Find where the given text appears and provide that cell's center as [X, Y] coordinate. 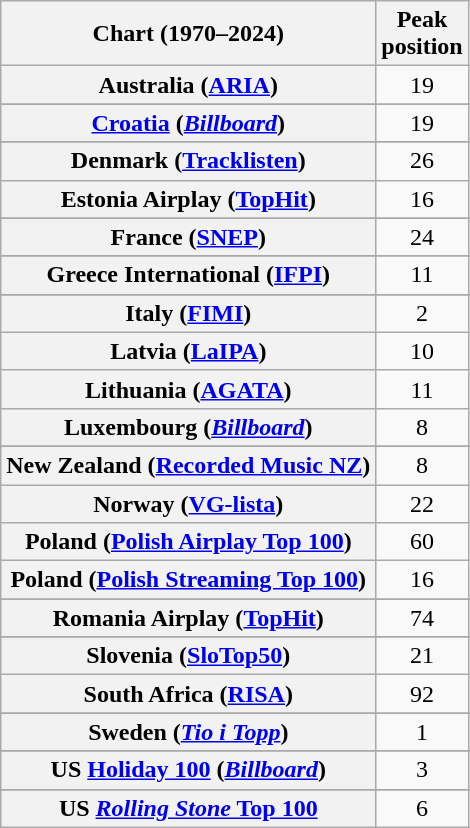
Chart (1970–2024) [188, 34]
Italy (FIMI) [188, 313]
US Rolling Stone Top 100 [188, 808]
Greece International (IFPI) [188, 275]
Poland (Polish Airplay Top 100) [188, 542]
2 [422, 313]
Luxembourg (Billboard) [188, 427]
1 [422, 732]
3 [422, 770]
New Zealand (Recorded Music NZ) [188, 465]
Peakposition [422, 34]
26 [422, 161]
Australia (ARIA) [188, 85]
Latvia (LaIPA) [188, 351]
Denmark (Tracklisten) [188, 161]
92 [422, 694]
22 [422, 503]
France (SNEP) [188, 237]
74 [422, 618]
Poland (Polish Streaming Top 100) [188, 580]
Slovenia (SloTop50) [188, 656]
10 [422, 351]
Romania Airplay (TopHit) [188, 618]
Sweden (Tio i Topp) [188, 732]
21 [422, 656]
Norway (VG-lista) [188, 503]
60 [422, 542]
6 [422, 808]
24 [422, 237]
Croatia (Billboard) [188, 123]
South Africa (RISA) [188, 694]
Lithuania (AGATA) [188, 389]
US Holiday 100 (Billboard) [188, 770]
Estonia Airplay (TopHit) [188, 199]
